Determine the [X, Y] coordinate at the center of the cell enclosing the given text.  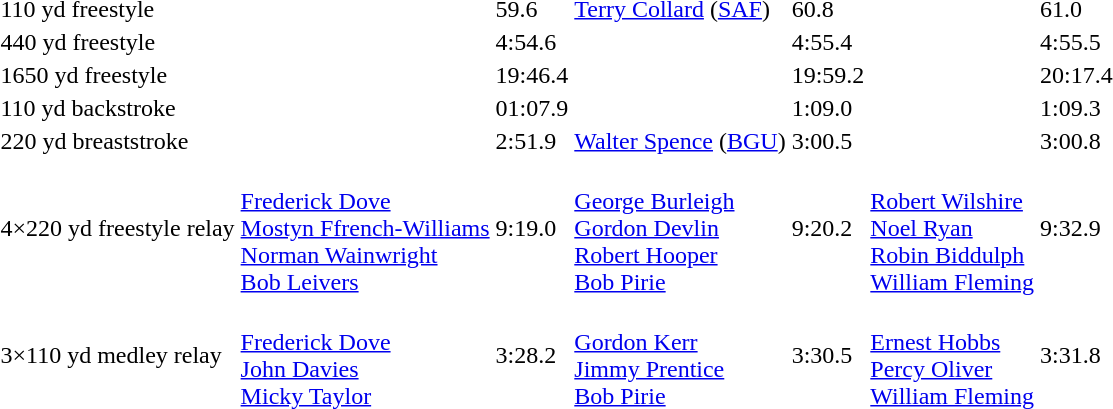
19:59.2 [828, 75]
01:07.9 [532, 108]
Robert WilshireNoel RyanRobin BiddulphWilliam Fleming [952, 228]
1:09.0 [828, 108]
19:46.4 [532, 75]
9:19.0 [532, 228]
4:55.4 [828, 42]
2:51.9 [532, 141]
9:20.2 [828, 228]
Walter Spence (BGU) [680, 141]
3:00.5 [828, 141]
George BurleighGordon DevlinRobert HooperBob Pirie [680, 228]
Frederick DoveMostyn Ffrench-WilliamsNorman WainwrightBob Leivers [365, 228]
4:54.6 [532, 42]
